Return the [x, y] coordinate for the center point of the cell that contains the specified text.  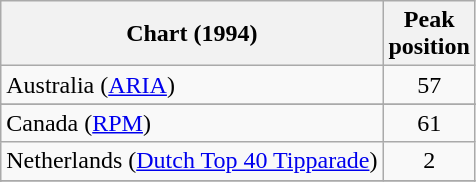
Netherlands (Dutch Top 40 Tipparade) [192, 161]
Canada (RPM) [192, 123]
Peakposition [429, 34]
2 [429, 161]
57 [429, 85]
Chart (1994) [192, 34]
Australia (ARIA) [192, 85]
61 [429, 123]
